Scan for the cell matching the given text and deliver its (x, y) coordinate at center. 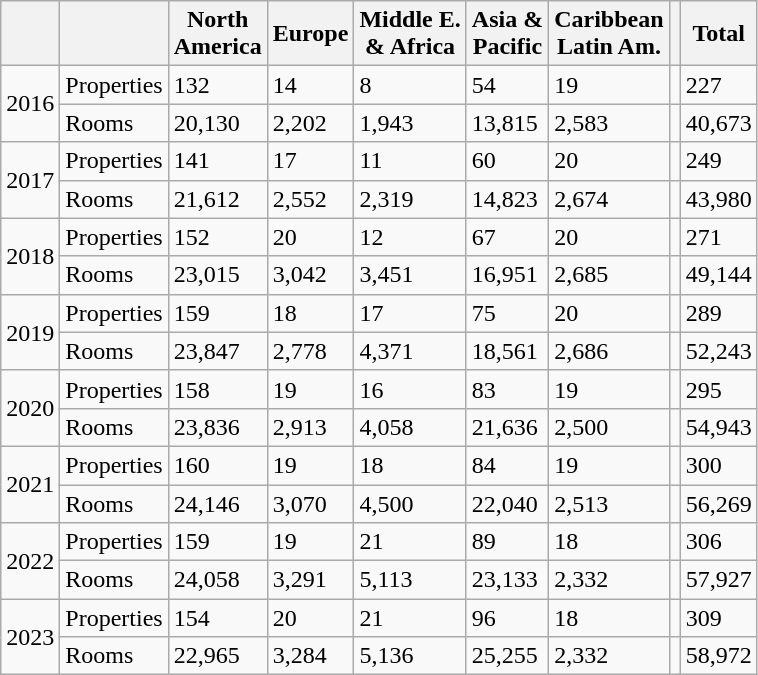
25,255 (507, 656)
18,561 (507, 351)
CaribbeanLatin Am. (609, 34)
23,847 (218, 351)
Asia &Pacific (507, 34)
2,686 (609, 351)
54 (507, 85)
NorthAmerica (218, 34)
24,146 (218, 503)
13,815 (507, 123)
40,673 (718, 123)
3,070 (310, 503)
2022 (30, 561)
300 (718, 465)
Europe (310, 34)
14 (310, 85)
67 (507, 237)
4,500 (410, 503)
158 (218, 389)
295 (718, 389)
14,823 (507, 199)
2,500 (609, 427)
21,612 (218, 199)
58,972 (718, 656)
2,513 (609, 503)
11 (410, 161)
249 (718, 161)
23,133 (507, 580)
2016 (30, 104)
2,552 (310, 199)
8 (410, 85)
20,130 (218, 123)
5,113 (410, 580)
141 (218, 161)
4,371 (410, 351)
160 (218, 465)
2,685 (609, 275)
54,943 (718, 427)
2,674 (609, 199)
2017 (30, 180)
3,042 (310, 275)
2,319 (410, 199)
289 (718, 313)
52,243 (718, 351)
16,951 (507, 275)
3,284 (310, 656)
23,836 (218, 427)
57,927 (718, 580)
16 (410, 389)
2020 (30, 408)
84 (507, 465)
75 (507, 313)
306 (718, 542)
12 (410, 237)
96 (507, 618)
2,913 (310, 427)
24,058 (218, 580)
227 (718, 85)
2019 (30, 332)
152 (218, 237)
56,269 (718, 503)
2021 (30, 484)
21,636 (507, 427)
49,144 (718, 275)
154 (218, 618)
Middle E.& Africa (410, 34)
22,040 (507, 503)
5,136 (410, 656)
2018 (30, 256)
Total (718, 34)
3,291 (310, 580)
2,202 (310, 123)
60 (507, 161)
132 (218, 85)
3,451 (410, 275)
2,778 (310, 351)
2023 (30, 637)
83 (507, 389)
4,058 (410, 427)
23,015 (218, 275)
2,583 (609, 123)
89 (507, 542)
1,943 (410, 123)
22,965 (218, 656)
271 (718, 237)
43,980 (718, 199)
309 (718, 618)
